Provide the (x, y) coordinate of the cell's center where the given text is located.  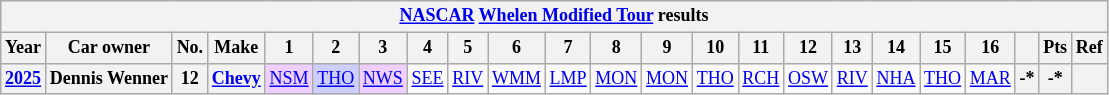
RCH (761, 78)
4 (428, 48)
SEE (428, 78)
NHA (896, 78)
Chevy (236, 78)
13 (852, 48)
NASCAR Whelen Modified Tour results (554, 16)
WMM (517, 78)
LMP (568, 78)
6 (517, 48)
2 (336, 48)
Pts (1056, 48)
14 (896, 48)
Make (236, 48)
8 (616, 48)
15 (943, 48)
2025 (24, 78)
NSM (289, 78)
Ref (1089, 48)
No. (190, 48)
OSW (808, 78)
11 (761, 48)
1 (289, 48)
9 (668, 48)
3 (384, 48)
10 (715, 48)
Dennis Wenner (108, 78)
5 (468, 48)
7 (568, 48)
MAR (990, 78)
16 (990, 48)
Car owner (108, 48)
Year (24, 48)
NWS (384, 78)
